From the cell containing the given text, extract its center point as [X, Y] coordinate. 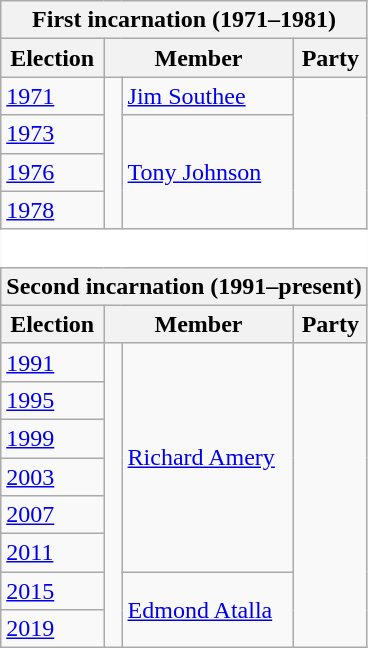
2015 [52, 591]
1976 [52, 172]
Tony Johnson [208, 172]
1999 [52, 438]
1971 [52, 96]
2007 [52, 515]
2019 [52, 629]
First incarnation (1971–1981) [184, 20]
Second incarnation (1991–present) [184, 286]
1991 [52, 362]
1995 [52, 400]
1973 [52, 134]
2003 [52, 477]
Edmond Atalla [208, 610]
1978 [52, 210]
2011 [52, 553]
Jim Southee [208, 96]
Richard Amery [208, 457]
